Return the [X, Y] coordinate for the center point of the cell that contains the specified text.  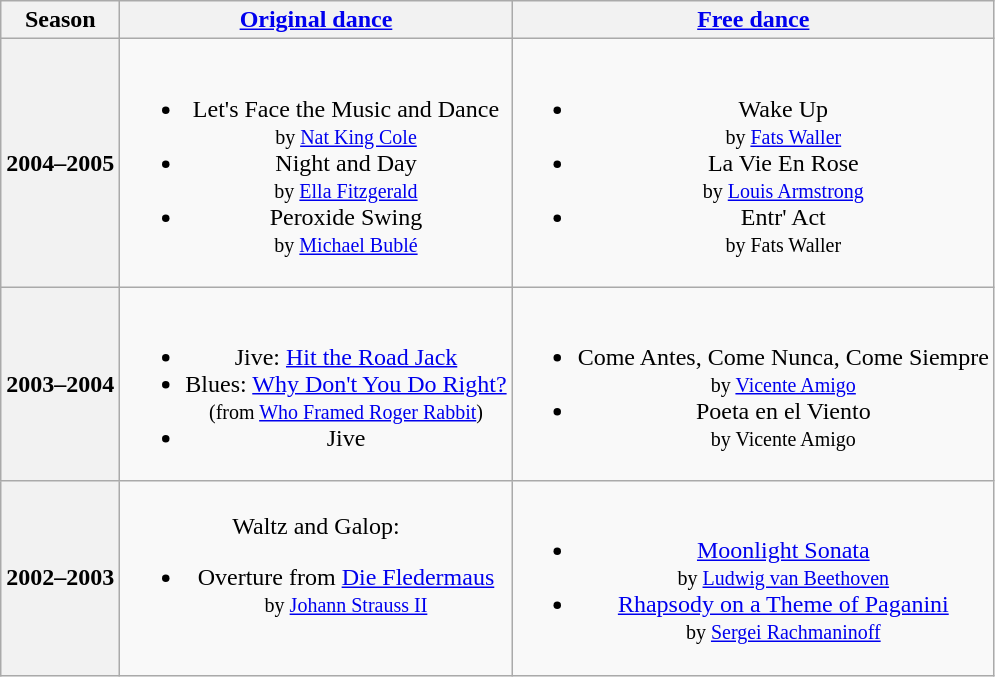
Jive: Hit the Road JackBlues: Why Don't You Do Right? (from Who Framed Roger Rabbit) Jive [316, 384]
Let's Face the Music and Dance by Nat King Cole Night and Day by Ella Fitzgerald Peroxide Swing by Michael Bublé [316, 163]
2002–2003 [60, 578]
Moonlight Sonata by Ludwig van Beethoven Rhapsody on a Theme of Paganini by Sergei Rachmaninoff [753, 578]
Original dance [316, 20]
2003–2004 [60, 384]
Come Antes, Come Nunca, Come Siempre by Vicente Amigo Poeta en el Viento by Vicente Amigo [753, 384]
Wake Up by Fats Waller La Vie En Rose by Louis Armstrong Entr' Act by Fats Waller [753, 163]
Free dance [753, 20]
Season [60, 20]
Waltz and Galop:Overture from Die Fledermaus by Johann Strauss II [316, 578]
2004–2005 [60, 163]
